Provide the (X, Y) coordinate of the cell's center where the given text is located.  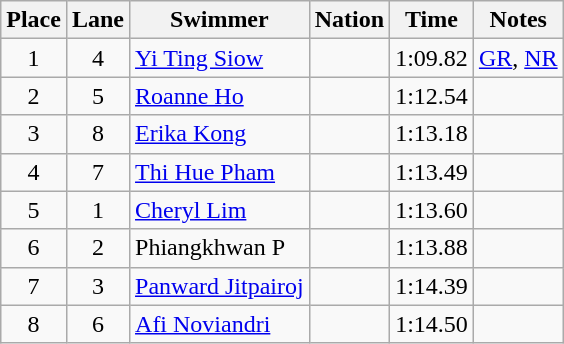
1:14.50 (432, 324)
Nation (349, 20)
Phiangkhwan P (220, 248)
Roanne Ho (220, 96)
GR, NR (518, 58)
Cheryl Lim (220, 210)
Lane (98, 20)
1:13.60 (432, 210)
1:13.49 (432, 172)
Yi Ting Siow (220, 58)
Thi Hue Pham (220, 172)
1:14.39 (432, 286)
1:12.54 (432, 96)
Afi Noviandri (220, 324)
1:13.18 (432, 134)
Swimmer (220, 20)
Panward Jitpairoj (220, 286)
Notes (518, 20)
Erika Kong (220, 134)
1:13.88 (432, 248)
1:09.82 (432, 58)
Place (34, 20)
Time (432, 20)
